Locate the cell with the specified text and output its [X, Y] center coordinate. 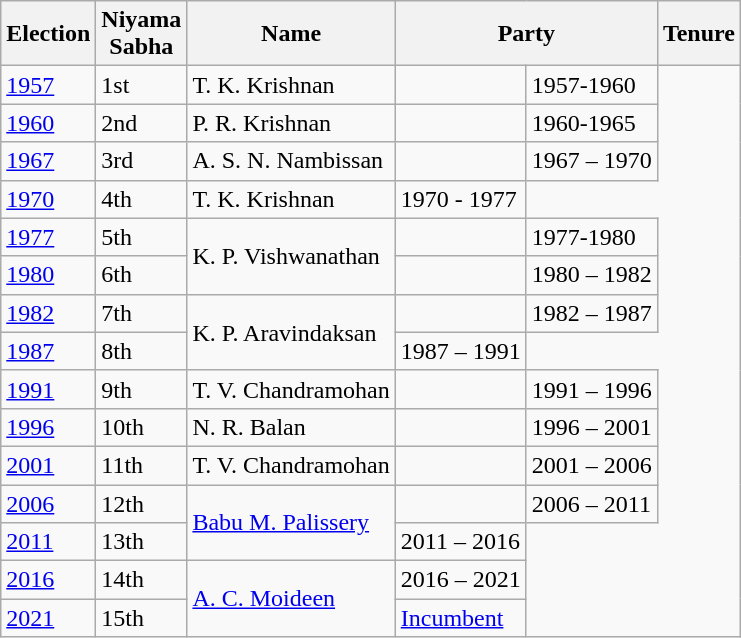
Name [291, 34]
1967 [48, 161]
N. R. Balan [291, 427]
1991 – 1996 [592, 389]
1987 – 1991 [460, 351]
2011 [48, 542]
2016 – 2021 [460, 580]
Tenure [698, 34]
1st [142, 85]
2011 – 2016 [460, 542]
A. C. Moideen [291, 599]
P. R. Krishnan [291, 123]
10th [142, 427]
5th [142, 237]
7th [142, 313]
2nd [142, 123]
Incumbent [460, 618]
Election [48, 34]
14th [142, 580]
1977 [48, 237]
1970 - 1977 [460, 199]
1960 [48, 123]
K. P. Vishwanathan [291, 256]
2016 [48, 580]
2021 [48, 618]
1996 – 2001 [592, 427]
6th [142, 275]
3rd [142, 161]
2006 [48, 503]
Babu M. Palissery [291, 522]
2006 – 2011 [592, 503]
1987 [48, 351]
1996 [48, 427]
9th [142, 389]
NiyamaSabha [142, 34]
1980 [48, 275]
1970 [48, 199]
2001 [48, 465]
1980 – 1982 [592, 275]
1967 – 1970 [592, 161]
15th [142, 618]
12th [142, 503]
1991 [48, 389]
8th [142, 351]
A. S. N. Nambissan [291, 161]
1982 – 1987 [592, 313]
4th [142, 199]
1960-1965 [592, 123]
2001 – 2006 [592, 465]
13th [142, 542]
11th [142, 465]
1977-1980 [592, 237]
1982 [48, 313]
K. P. Aravindaksan [291, 332]
1957 [48, 85]
1957-1960 [592, 85]
Party [526, 34]
